Find where the given text appears and provide that cell's center as [x, y] coordinate. 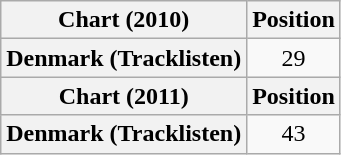
Chart (2010) [124, 20]
Chart (2011) [124, 96]
29 [294, 58]
43 [294, 134]
